Determine the (x, y) coordinate at the center of the cell enclosing the given text.  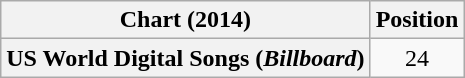
US World Digital Songs (Billboard) (186, 58)
24 (417, 58)
Chart (2014) (186, 20)
Position (417, 20)
